Output the [x, y] coordinate of the center of the cell containing the given text.  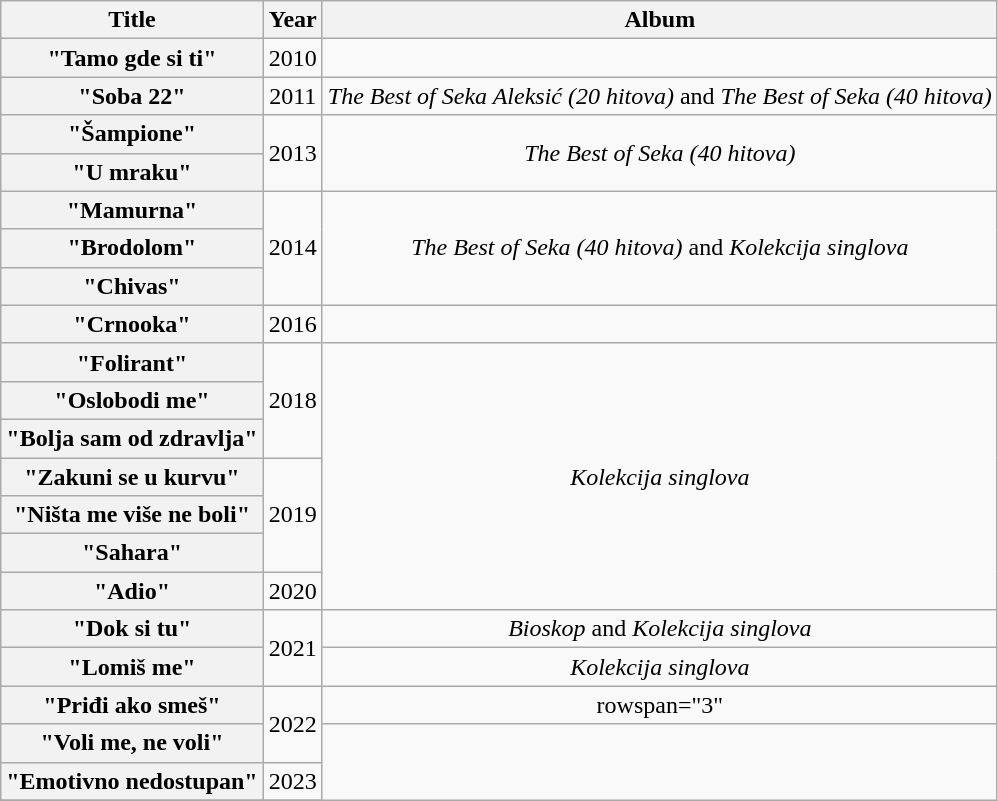
"Dok si tu" [132, 629]
"Folirant" [132, 362]
2021 [292, 648]
"Priđi ako smeš" [132, 705]
2018 [292, 400]
Album [660, 20]
2019 [292, 515]
2022 [292, 724]
"Ništa me više ne boli" [132, 515]
"Zakuni se u kurvu" [132, 477]
"Mamurna" [132, 210]
"Chivas" [132, 286]
Title [132, 20]
rowspan="3" [660, 705]
"Emotivno nedostupan" [132, 781]
The Best of Seka Aleksić (20 hitova) and The Best of Seka (40 hitova) [660, 96]
"Soba 22" [132, 96]
The Best of Seka (40 hitova) [660, 153]
2013 [292, 153]
2016 [292, 324]
"Crnooka" [132, 324]
Bioskop and Kolekcija singlova [660, 629]
"Adio" [132, 591]
"Oslobodi me" [132, 400]
"Brodolom" [132, 248]
"Lomiš me" [132, 667]
"Voli me, ne voli" [132, 743]
2023 [292, 781]
2011 [292, 96]
2020 [292, 591]
"U mraku" [132, 172]
Year [292, 20]
"Šampione" [132, 134]
2010 [292, 58]
"Sahara" [132, 553]
2014 [292, 248]
"Bolja sam od zdravlja" [132, 438]
"Tamo gde si ti" [132, 58]
The Best of Seka (40 hitova) and Kolekcija singlova [660, 248]
